Scan for the cell matching the given text and deliver its [x, y] coordinate at center. 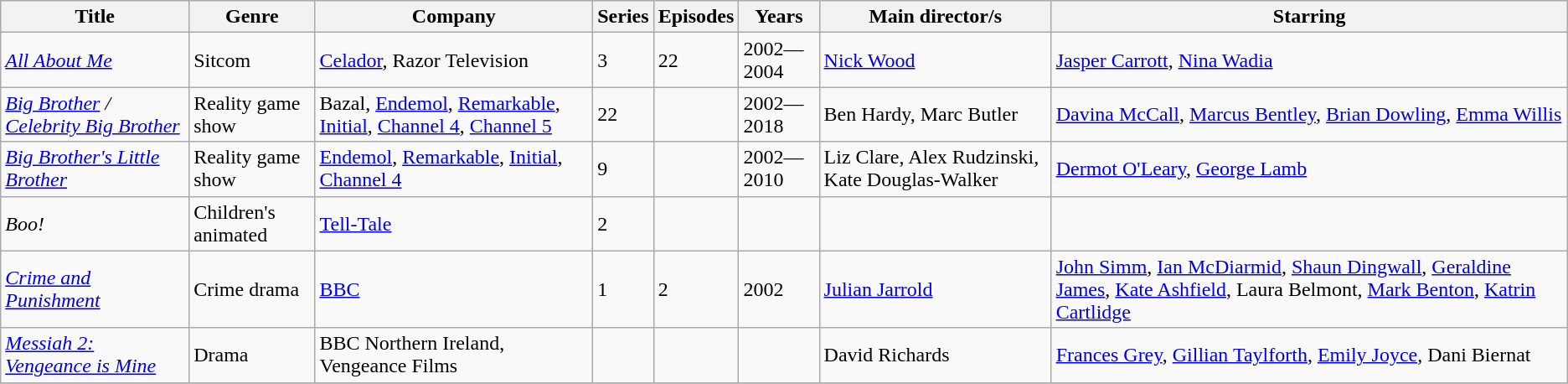
Series [623, 17]
Nick Wood [935, 60]
Years [779, 17]
2002 [779, 289]
BBC Northern Ireland, Vengeance Films [454, 355]
Jasper Carrott, Nina Wadia [1309, 60]
Crime and Punishment [95, 289]
Starring [1309, 17]
BBC [454, 289]
2002—2018 [779, 114]
Big Brother's Little Brother [95, 169]
Episodes [696, 17]
9 [623, 169]
Liz Clare, Alex Rudzinski, Kate Douglas-Walker [935, 169]
Title [95, 17]
Ben Hardy, Marc Butler [935, 114]
Celador, Razor Television [454, 60]
Davina McCall, Marcus Bentley, Brian Dowling, Emma Willis [1309, 114]
Sitcom [252, 60]
All About Me [95, 60]
1 [623, 289]
Company [454, 17]
3 [623, 60]
Messiah 2: Vengeance is Mine [95, 355]
David Richards [935, 355]
Frances Grey, Gillian Taylforth, Emily Joyce, Dani Biernat [1309, 355]
Endemol, Remarkable, Initial, Channel 4 [454, 169]
Children's animated [252, 223]
2002—2010 [779, 169]
2002—2004 [779, 60]
Julian Jarrold [935, 289]
Bazal, Endemol, Remarkable, Initial, Channel 4, Channel 5 [454, 114]
Drama [252, 355]
Genre [252, 17]
Crime drama [252, 289]
John Simm, Ian McDiarmid, Shaun Dingwall, Geraldine James, Kate Ashfield, Laura Belmont, Mark Benton, Katrin Cartlidge [1309, 289]
Dermot O'Leary, George Lamb [1309, 169]
Tell-Tale [454, 223]
Boo! [95, 223]
Big Brother / Celebrity Big Brother [95, 114]
Main director/s [935, 17]
